From the cell containing the given text, extract its center point as [X, Y] coordinate. 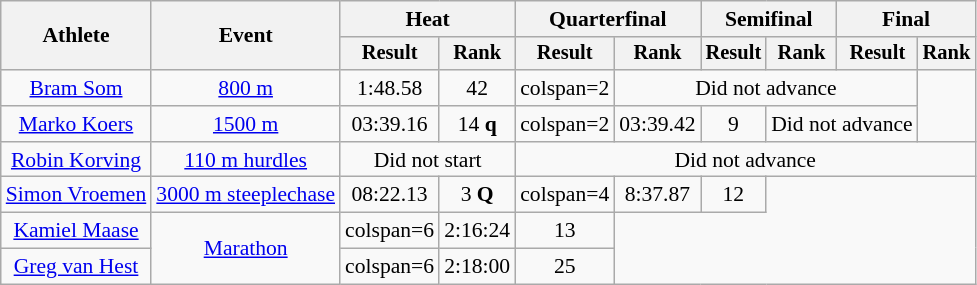
2:16:24 [477, 231]
03:39.16 [390, 124]
Semifinal [769, 19]
800 m [246, 88]
14 q [477, 124]
03:39.42 [657, 124]
Marko Koers [76, 124]
Greg van Hest [76, 267]
8:37.87 [657, 195]
Simon Vroemen [76, 195]
25 [564, 267]
Bram Som [76, 88]
13 [564, 231]
110 m hurdles [246, 160]
42 [477, 88]
Kamiel Maase [76, 231]
Heat [428, 19]
3000 m steeplechase [246, 195]
Marathon [246, 248]
1:48.58 [390, 88]
Final [906, 19]
08:22.13 [390, 195]
9 [734, 124]
Event [246, 36]
colspan=4 [564, 195]
1500 m [246, 124]
2:18:00 [477, 267]
Athlete [76, 36]
Robin Korving [76, 160]
12 [734, 195]
3 Q [477, 195]
Did not start [428, 160]
Quarterfinal [608, 19]
